Locate the cell with the specified text and output its (X, Y) center coordinate. 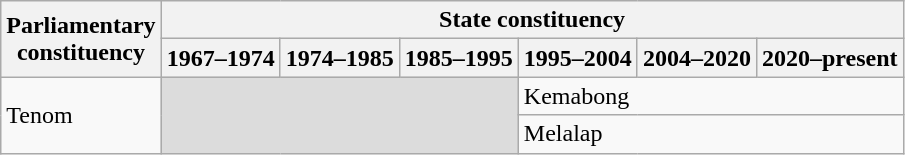
Parliamentaryconstituency (81, 39)
Melalap (710, 134)
2004–2020 (696, 58)
1967–1974 (220, 58)
1985–1995 (458, 58)
Kemabong (710, 96)
1995–2004 (578, 58)
2020–present (830, 58)
State constituency (532, 20)
1974–1985 (340, 58)
Tenom (81, 115)
